Output the (x, y) coordinate of the center of the cell containing the given text.  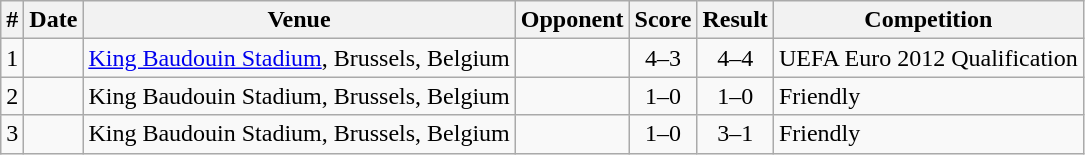
Date (54, 20)
# (12, 20)
3–1 (735, 134)
Score (663, 20)
1 (12, 58)
3 (12, 134)
Competition (928, 20)
4–3 (663, 58)
Opponent (572, 20)
Result (735, 20)
2 (12, 96)
UEFA Euro 2012 Qualification (928, 58)
Venue (299, 20)
4–4 (735, 58)
